Detect which cell encompasses the target text, then output its [X, Y] center coordinate. 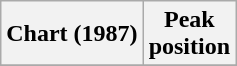
Chart (1987) [72, 34]
Peakposition [189, 34]
